Find where the given text appears and provide that cell's center as [x, y] coordinate. 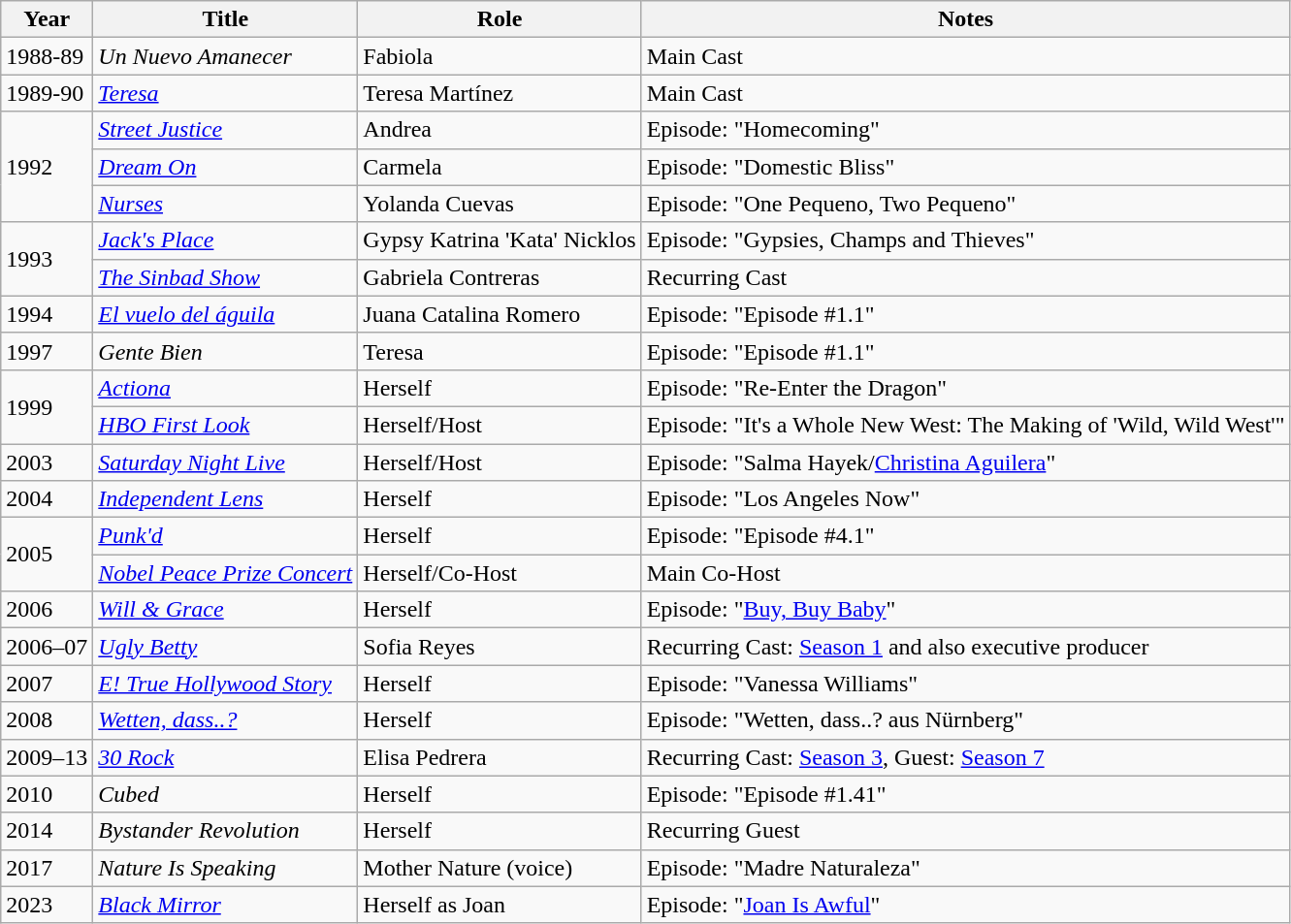
2003 [47, 462]
Gabriela Contreras [500, 277]
Recurring Guest [966, 831]
Nurses [225, 204]
Juana Catalina Romero [500, 314]
Independent Lens [225, 499]
Wetten, dass..? [225, 720]
1988-89 [47, 56]
HBO First Look [225, 425]
Cubed [225, 794]
Mother Nature (voice) [500, 868]
The Sinbad Show [225, 277]
Carmela [500, 167]
2008 [47, 720]
Will & Grace [225, 610]
Episode: "Buy, Buy Baby" [966, 610]
2007 [47, 684]
1989-90 [47, 93]
Nobel Peace Prize Concert [225, 573]
2006 [47, 610]
2010 [47, 794]
2006–07 [47, 647]
Sofia Reyes [500, 647]
Episode: "Vanessa Williams" [966, 684]
2014 [47, 831]
Episode: "One Pequeno, Two Pequeno" [966, 204]
Actiona [225, 388]
Notes [966, 19]
Recurring Cast [966, 277]
Ugly Betty [225, 647]
2005 [47, 555]
Episode: "Salma Hayek/Christina Aguilera" [966, 462]
1994 [47, 314]
2009–13 [47, 757]
Year [47, 19]
Un Nuevo Amanecer [225, 56]
1993 [47, 259]
Andrea [500, 130]
Role [500, 19]
Recurring Cast: Season 1 and also executive producer [966, 647]
30 Rock [225, 757]
El vuelo del águila [225, 314]
Jack's Place [225, 240]
Episode: "Episode #4.1" [966, 536]
Bystander Revolution [225, 831]
Yolanda Cuevas [500, 204]
Title [225, 19]
Episode: "Homecoming" [966, 130]
2004 [47, 499]
Elisa Pedrera [500, 757]
Saturday Night Live [225, 462]
Street Justice [225, 130]
Recurring Cast: Season 3, Guest: Season 7 [966, 757]
Black Mirror [225, 905]
1992 [47, 167]
Episode: "Los Angeles Now" [966, 499]
Episode: "It's a Whole New West: The Making of 'Wild, Wild West'" [966, 425]
Episode: "Madre Naturaleza" [966, 868]
Episode: "Re-Enter the Dragon" [966, 388]
Gypsy Katrina 'Kata' Nicklos [500, 240]
2017 [47, 868]
Episode: "Domestic Bliss" [966, 167]
Herself as Joan [500, 905]
Herself/Co-Host [500, 573]
Episode: "Episode #1.41" [966, 794]
Nature Is Speaking [225, 868]
Dream On [225, 167]
Gente Bien [225, 351]
1997 [47, 351]
1999 [47, 406]
Episode: "Wetten, dass..? aus Nürnberg" [966, 720]
Main Co-Host [966, 573]
Episode: "Joan Is Awful" [966, 905]
Episode: "Gypsies, Champs and Thieves" [966, 240]
E! True Hollywood Story [225, 684]
Punk'd [225, 536]
2023 [47, 905]
Teresa Martínez [500, 93]
Fabiola [500, 56]
